Locate the cell with the specified text and output its (x, y) center coordinate. 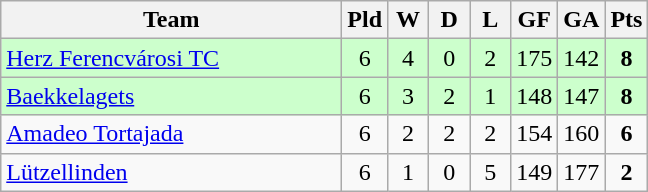
GA (582, 20)
154 (534, 134)
Team (172, 20)
5 (490, 172)
L (490, 20)
D (450, 20)
3 (408, 96)
W (408, 20)
175 (534, 58)
4 (408, 58)
Pld (365, 20)
149 (534, 172)
177 (582, 172)
147 (582, 96)
Lützellinden (172, 172)
Amadeo Tortajada (172, 134)
Baekkelagets (172, 96)
148 (534, 96)
Pts (626, 20)
Herz Ferencvárosi TC (172, 58)
160 (582, 134)
GF (534, 20)
142 (582, 58)
